Return the [X, Y] coordinate for the center point of the cell that contains the specified text.  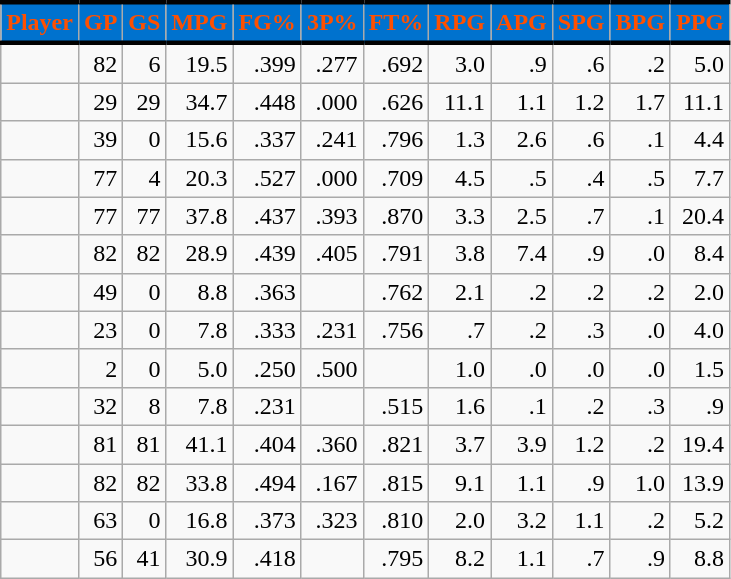
.795 [396, 559]
3.0 [460, 63]
GP [100, 22]
19.4 [700, 444]
.360 [332, 444]
2 [100, 368]
3.3 [460, 216]
.709 [396, 178]
.762 [396, 292]
32 [100, 406]
4.4 [700, 140]
.448 [267, 102]
33.8 [200, 483]
30.9 [200, 559]
63 [100, 521]
16.8 [200, 521]
.870 [396, 216]
3.9 [522, 444]
.404 [267, 444]
20.3 [200, 178]
PPG [700, 22]
6 [144, 63]
4.0 [700, 330]
19.5 [200, 63]
.241 [332, 140]
.494 [267, 483]
BPG [640, 22]
.439 [267, 254]
.692 [396, 63]
1.7 [640, 102]
41 [144, 559]
.277 [332, 63]
.167 [332, 483]
7.7 [700, 178]
.791 [396, 254]
.821 [396, 444]
.393 [332, 216]
.323 [332, 521]
8 [144, 406]
41.1 [200, 444]
RPG [460, 22]
4.5 [460, 178]
9.1 [460, 483]
3.2 [522, 521]
4 [144, 178]
2.6 [522, 140]
.418 [267, 559]
3.8 [460, 254]
.373 [267, 521]
2.5 [522, 216]
49 [100, 292]
3.7 [460, 444]
.810 [396, 521]
7.4 [522, 254]
.515 [396, 406]
APG [522, 22]
.756 [396, 330]
2.1 [460, 292]
13.9 [700, 483]
MPG [200, 22]
SPG [581, 22]
.363 [267, 292]
.437 [267, 216]
.500 [332, 368]
28.9 [200, 254]
.626 [396, 102]
15.6 [200, 140]
8.2 [460, 559]
Player [40, 22]
.405 [332, 254]
5.2 [700, 521]
FG% [267, 22]
39 [100, 140]
.4 [581, 178]
3P% [332, 22]
.333 [267, 330]
37.8 [200, 216]
8.4 [700, 254]
1.5 [700, 368]
.796 [396, 140]
.250 [267, 368]
FT% [396, 22]
.815 [396, 483]
.399 [267, 63]
1.6 [460, 406]
.527 [267, 178]
23 [100, 330]
1.3 [460, 140]
20.4 [700, 216]
34.7 [200, 102]
.337 [267, 140]
56 [100, 559]
GS [144, 22]
